From the cell containing the given text, extract its center point as (x, y) coordinate. 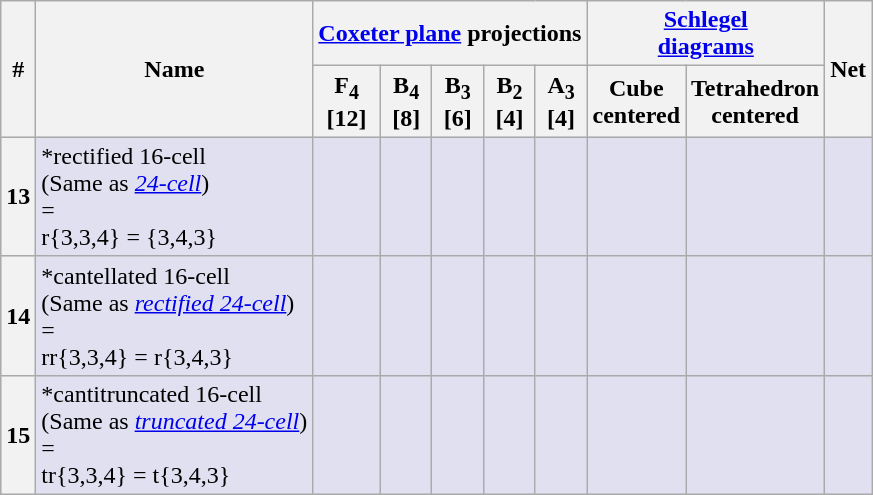
B4[8] (406, 102)
14 (18, 316)
Schlegeldiagrams (706, 34)
# (18, 69)
Coxeter plane projections (450, 34)
15 (18, 434)
B2[4] (510, 102)
*rectified 16-cell(Same as 24-cell) = r{3,3,4} = {3,4,3} (174, 196)
Name (174, 69)
A3[4] (561, 102)
*cantellated 16-cell(Same as rectified 24-cell) = rr{3,3,4} = r{3,4,3} (174, 316)
*cantitruncated 16-cell(Same as truncated 24-cell) = tr{3,3,4} = t{3,4,3} (174, 434)
F4[12] (347, 102)
B3[6] (458, 102)
Tetrahedroncentered (756, 102)
13 (18, 196)
Net (848, 69)
Cubecentered (636, 102)
